Identify which cell holds the provided text, then report its (x, y) central coordinate. 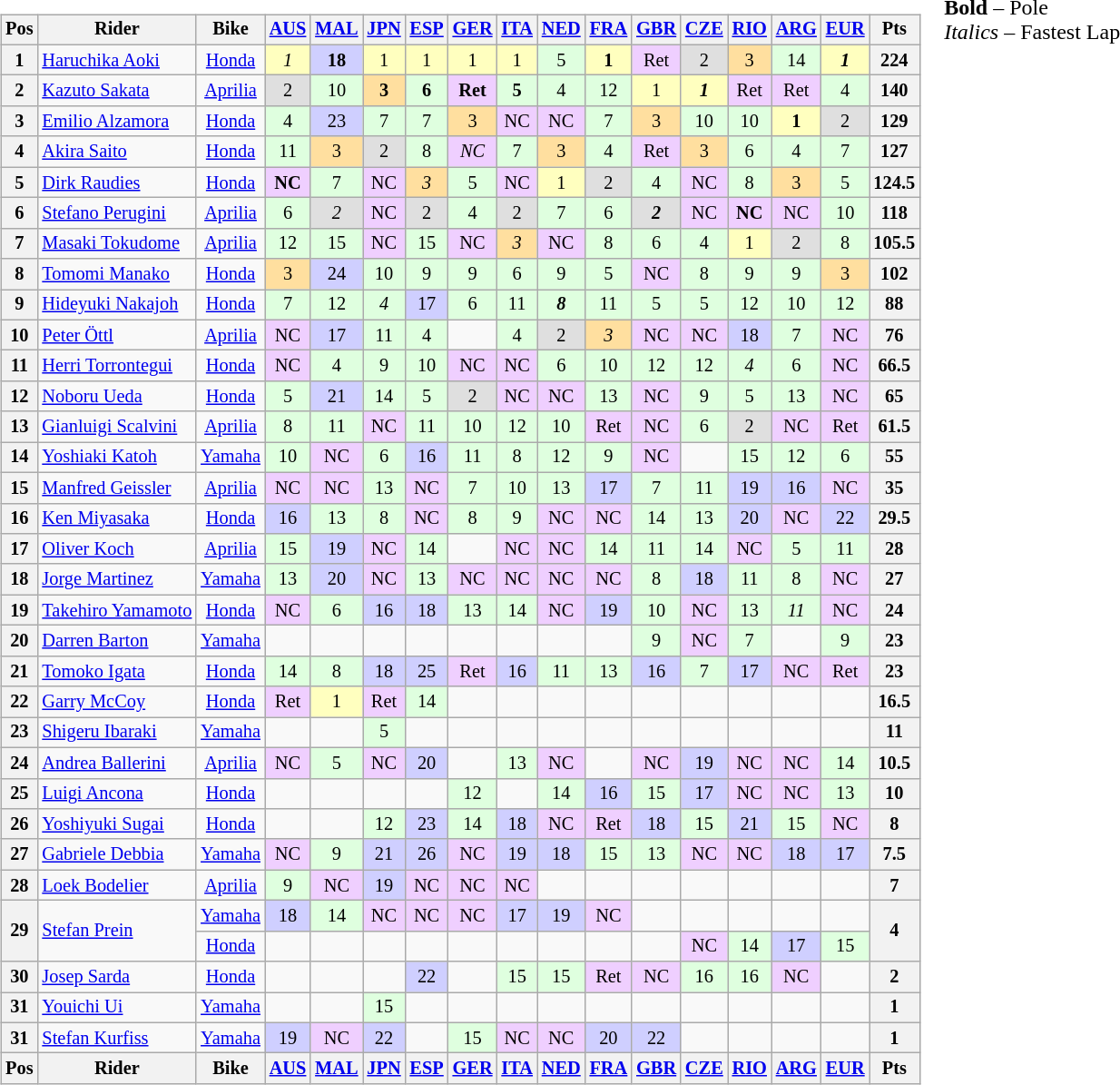
Andrea Ballerini (116, 763)
Gabriele Debbia (116, 854)
Shigeru Ibaraki (116, 733)
127 (895, 152)
Stefano Perugini (116, 213)
Dirk Raudies (116, 182)
55 (895, 458)
Stefan Kurfiss (116, 1038)
Ken Miyasaka (116, 518)
29.5 (895, 518)
Herri Torrontegui (116, 366)
129 (895, 122)
118 (895, 213)
66.5 (895, 366)
Jorge Martinez (116, 579)
Tomomi Manako (116, 274)
102 (895, 274)
Haruchika Aoki (116, 60)
Oliver Koch (116, 549)
Hideyuki Nakajoh (116, 305)
Gianluigi Scalvini (116, 427)
76 (895, 335)
124.5 (895, 182)
Loek Bodelier (116, 885)
Masaki Tokudome (116, 243)
Peter Öttl (116, 335)
Stefan Prein (116, 932)
Tomoko Igata (116, 671)
Luigi Ancona (116, 794)
Garry McCoy (116, 702)
65 (895, 397)
16.5 (895, 702)
30 (19, 977)
Noboru Ueda (116, 397)
Kazuto Sakata (116, 91)
Manfred Geissler (116, 488)
Emilio Alzamora (116, 122)
Akira Saito (116, 152)
88 (895, 305)
Yoshiaki Katoh (116, 458)
Yoshiyuki Sugai (116, 824)
29 (19, 932)
140 (895, 91)
7.5 (895, 854)
Youichi Ui (116, 1008)
35 (895, 488)
Takehiro Yamamoto (116, 610)
224 (895, 60)
105.5 (895, 243)
61.5 (895, 427)
Josep Sarda (116, 977)
10.5 (895, 763)
Darren Barton (116, 641)
